For the text-containing cell, return its midpoint in [X, Y] coordinate format. 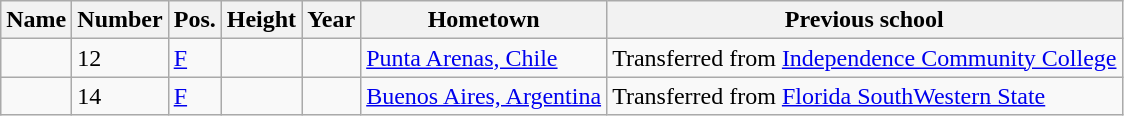
Pos. [194, 20]
12 [120, 58]
Transferred from Independence Community College [864, 58]
Name [36, 20]
Height [261, 20]
Punta Arenas, Chile [484, 58]
Previous school [864, 20]
Year [332, 20]
Hometown [484, 20]
14 [120, 96]
Transferred from Florida SouthWestern State [864, 96]
Number [120, 20]
Buenos Aires, Argentina [484, 96]
